Provide the (X, Y) coordinate of the cell's center where the given text is located.  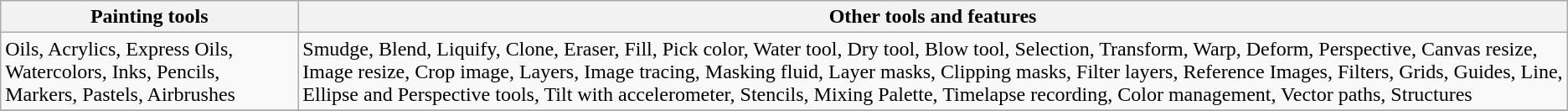
Oils, Acrylics, Express Oils, Watercolors, Inks, Pencils, Markers, Pastels, Airbrushes (149, 71)
Other tools and features (933, 17)
Painting tools (149, 17)
